Locate the cell with the specified text and output its (x, y) center coordinate. 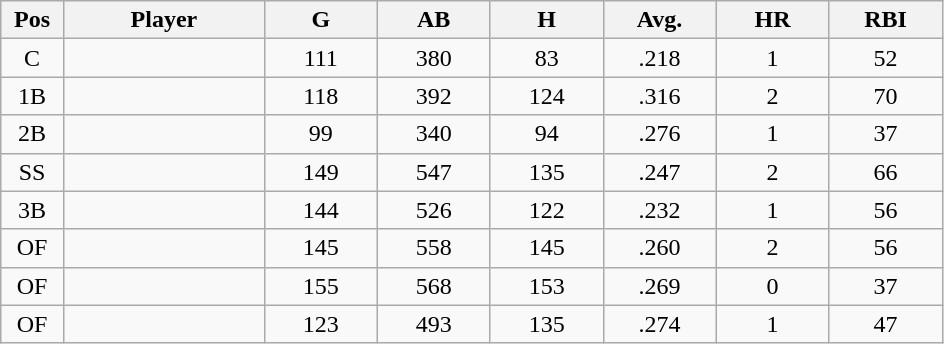
124 (546, 96)
C (32, 58)
.269 (660, 286)
122 (546, 210)
Avg. (660, 20)
.247 (660, 172)
66 (886, 172)
RBI (886, 20)
G (320, 20)
.316 (660, 96)
Pos (32, 20)
1B (32, 96)
AB (434, 20)
123 (320, 324)
Player (164, 20)
340 (434, 134)
52 (886, 58)
493 (434, 324)
SS (32, 172)
111 (320, 58)
83 (546, 58)
.232 (660, 210)
47 (886, 324)
2B (32, 134)
153 (546, 286)
3B (32, 210)
.218 (660, 58)
526 (434, 210)
.260 (660, 248)
0 (772, 286)
.276 (660, 134)
392 (434, 96)
94 (546, 134)
118 (320, 96)
99 (320, 134)
380 (434, 58)
144 (320, 210)
558 (434, 248)
547 (434, 172)
70 (886, 96)
149 (320, 172)
H (546, 20)
568 (434, 286)
155 (320, 286)
HR (772, 20)
.274 (660, 324)
